Search for the cell housing the specified text and yield its [x, y] center coordinate. 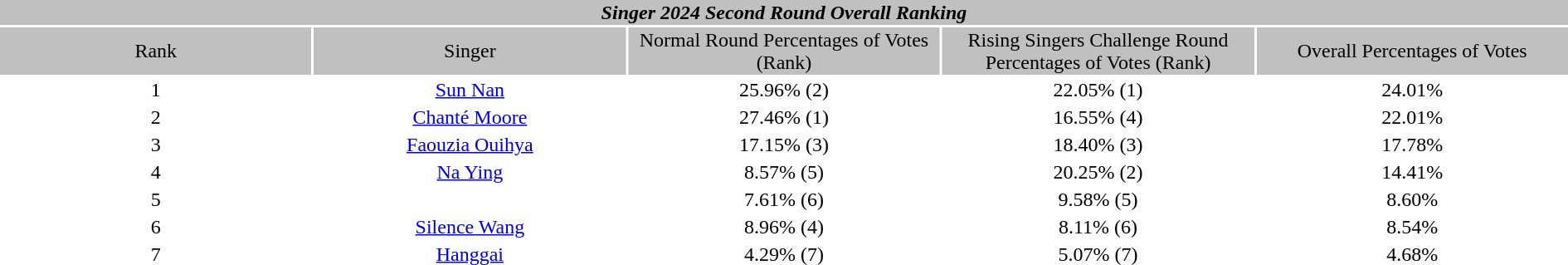
Overall Percentages of Votes [1412, 52]
9.58% (5) [1098, 199]
Rising Singers Challenge Round Percentages of Votes (Rank) [1098, 52]
8.54% [1412, 227]
5 [156, 199]
6 [156, 227]
Normal Round Percentages of Votes (Rank) [784, 52]
25.96% (2) [784, 90]
22.01% [1412, 117]
1 [156, 90]
Chanté Moore [470, 117]
8.11% (6) [1098, 227]
24.01% [1412, 90]
27.46% (1) [784, 117]
Faouzia Ouihya [470, 145]
16.55% (4) [1098, 117]
Rank [156, 52]
14.41% [1412, 172]
8.57% (5) [784, 172]
Silence Wang [470, 227]
3 [156, 145]
Singer [470, 52]
7.61% (6) [784, 199]
17.78% [1412, 145]
17.15% (3) [784, 145]
8.60% [1412, 199]
8.96% (4) [784, 227]
2 [156, 117]
18.40% (3) [1098, 145]
Na Ying [470, 172]
4 [156, 172]
20.25% (2) [1098, 172]
22.05% (1) [1098, 90]
Singer 2024 Second Round Overall Ranking [784, 12]
Sun Nan [470, 90]
